Provide the (X, Y) coordinate of the cell's center where the given text is located.  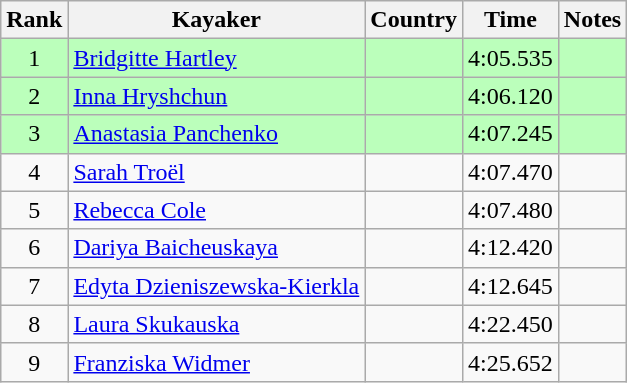
4:25.652 (511, 362)
Edyta Dzieniszewska-Kierkla (216, 286)
4 (34, 172)
4:07.245 (511, 134)
Rank (34, 20)
8 (34, 324)
Notes (592, 20)
5 (34, 210)
3 (34, 134)
7 (34, 286)
4:07.480 (511, 210)
Dariya Baicheuskaya (216, 248)
Sarah Troël (216, 172)
9 (34, 362)
Anastasia Panchenko (216, 134)
4:05.535 (511, 58)
4:12.645 (511, 286)
4:22.450 (511, 324)
2 (34, 96)
6 (34, 248)
Kayaker (216, 20)
1 (34, 58)
4:12.420 (511, 248)
4:06.120 (511, 96)
Franziska Widmer (216, 362)
Inna Hryshchun (216, 96)
Rebecca Cole (216, 210)
Bridgitte Hartley (216, 58)
Country (414, 20)
Time (511, 20)
4:07.470 (511, 172)
Laura Skukauska (216, 324)
